Determine the (x, y) coordinate at the center of the cell enclosing the given text.  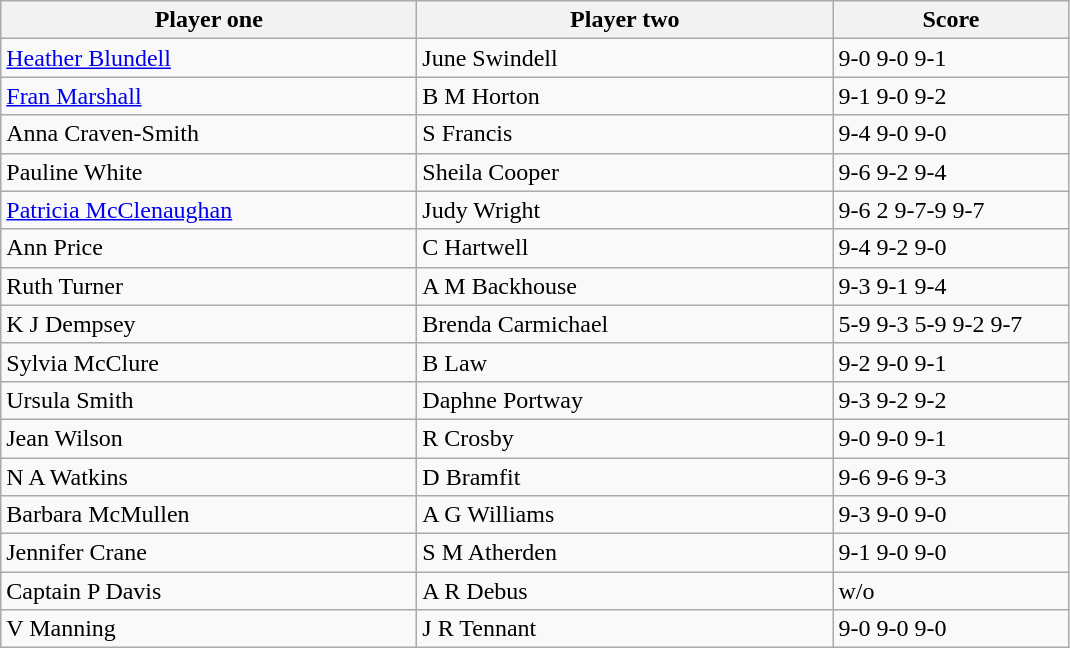
9-4 9-2 9-0 (951, 248)
V Manning (209, 629)
9-4 9-0 9-0 (951, 134)
9-6 9-6 9-3 (951, 477)
Sheila Cooper (625, 172)
Judy Wright (625, 210)
Pauline White (209, 172)
9-3 9-0 9-0 (951, 515)
Sylvia McClure (209, 362)
Jean Wilson (209, 438)
Heather Blundell (209, 58)
Ann Price (209, 248)
9-3 9-1 9-4 (951, 286)
9-1 9-0 9-2 (951, 96)
Patricia McClenaughan (209, 210)
K J Dempsey (209, 324)
B M Horton (625, 96)
J R Tennant (625, 629)
Barbara McMullen (209, 515)
9-6 2 9-7-9 9-7 (951, 210)
9-1 9-0 9-0 (951, 553)
Player two (625, 20)
Brenda Carmichael (625, 324)
Player one (209, 20)
Anna Craven-Smith (209, 134)
w/o (951, 591)
Ruth Turner (209, 286)
9-2 9-0 9-1 (951, 362)
N A Watkins (209, 477)
9-0 9-0 9-0 (951, 629)
Captain P Davis (209, 591)
C Hartwell (625, 248)
5-9 9-3 5-9 9-2 9-7 (951, 324)
S M Atherden (625, 553)
Score (951, 20)
9-6 9-2 9-4 (951, 172)
B Law (625, 362)
S Francis (625, 134)
A G Williams (625, 515)
Ursula Smith (209, 400)
June Swindell (625, 58)
A R Debus (625, 591)
D Bramfit (625, 477)
Fran Marshall (209, 96)
A M Backhouse (625, 286)
Daphne Portway (625, 400)
R Crosby (625, 438)
9-3 9-2 9-2 (951, 400)
Jennifer Crane (209, 553)
